For the text-containing cell, return its midpoint in [x, y] coordinate format. 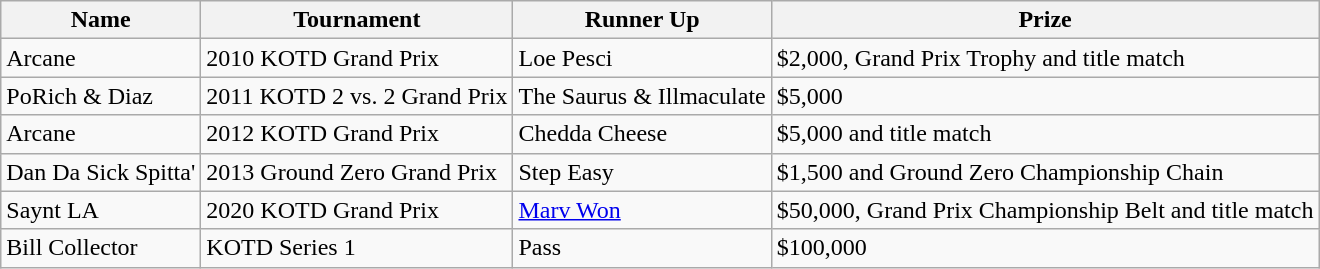
Dan Da Sick Spitta' [101, 172]
Pass [642, 248]
2020 KOTD Grand Prix [357, 210]
2013 Ground Zero Grand Prix [357, 172]
Name [101, 20]
$1,500 and Ground Zero Championship Chain [1045, 172]
$100,000 [1045, 248]
Tournament [357, 20]
Marv Won [642, 210]
Bill Collector [101, 248]
$5,000 [1045, 96]
2011 KOTD 2 vs. 2 Grand Prix [357, 96]
Step Easy [642, 172]
The Saurus & Illmaculate [642, 96]
Prize [1045, 20]
Loe Pesci [642, 58]
$2,000, Grand Prix Trophy and title match [1045, 58]
Chedda Cheese [642, 134]
Saynt LA [101, 210]
2012 KOTD Grand Prix [357, 134]
$50,000, Grand Prix Championship Belt and title match [1045, 210]
KOTD Series 1 [357, 248]
PoRich & Diaz [101, 96]
2010 KOTD Grand Prix [357, 58]
$5,000 and title match [1045, 134]
Runner Up [642, 20]
